Scan for the cell matching the given text and deliver its (X, Y) coordinate at center. 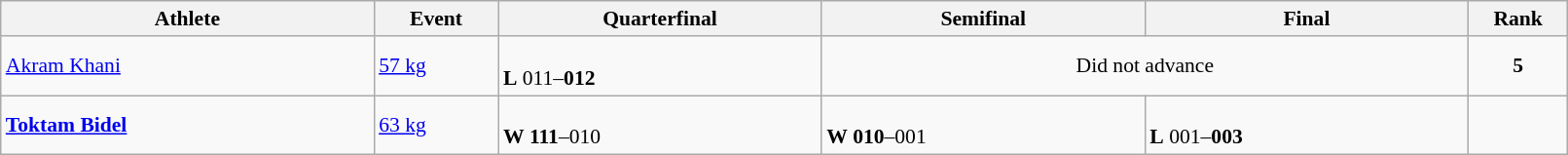
Akram Khani (187, 66)
Final (1306, 19)
W 111–010 (660, 125)
W 010–001 (983, 125)
L 011–012 (660, 66)
57 kg (436, 66)
Quarterfinal (660, 19)
Did not advance (1145, 66)
5 (1518, 66)
Rank (1518, 19)
Toktam Bidel (187, 125)
Event (436, 19)
Semifinal (983, 19)
Athlete (187, 19)
63 kg (436, 125)
L 001–003 (1306, 125)
